Output the [x, y] coordinate of the center of the cell containing the given text.  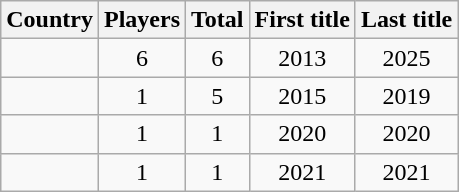
Total [218, 20]
2025 [406, 58]
5 [218, 96]
Country [50, 20]
Last title [406, 20]
2015 [302, 96]
Players [142, 20]
2013 [302, 58]
First title [302, 20]
2019 [406, 96]
